Find where the given text appears and provide that cell's center as (X, Y) coordinate. 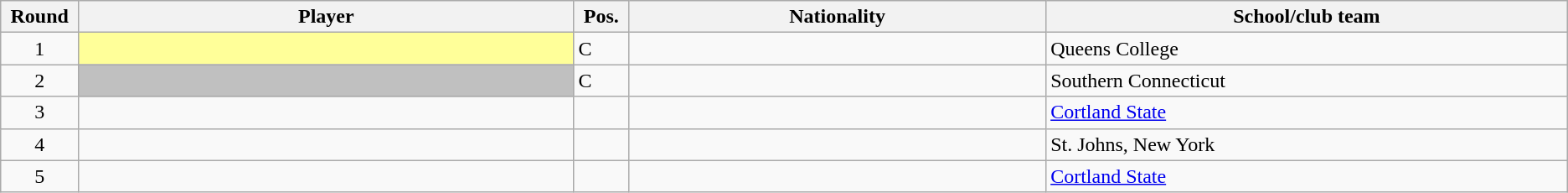
Nationality (838, 17)
4 (40, 144)
3 (40, 112)
St. Johns, New York (1307, 144)
Southern Connecticut (1307, 81)
2 (40, 81)
1 (40, 49)
Player (327, 17)
5 (40, 176)
Round (40, 17)
Pos. (601, 17)
School/club team (1307, 17)
Queens College (1307, 49)
